Scan for the cell matching the given text and deliver its (x, y) coordinate at center. 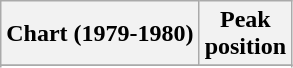
Peakposition (245, 34)
Chart (1979-1980) (100, 34)
